Detect which cell encompasses the target text, then output its [x, y] center coordinate. 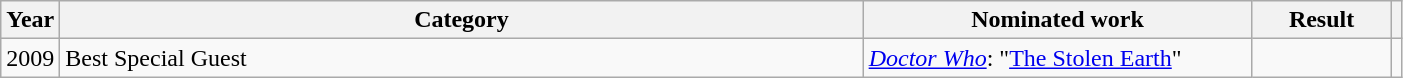
Best Special Guest [462, 58]
Nominated work [1058, 20]
Doctor Who: "The Stolen Earth" [1058, 58]
2009 [30, 58]
Year [30, 20]
Category [462, 20]
Result [1322, 20]
